For the text-containing cell, return its midpoint in (x, y) coordinate format. 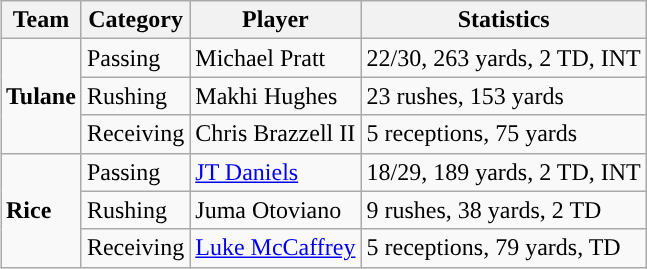
Team (40, 20)
9 rushes, 38 yards, 2 TD (504, 210)
5 receptions, 75 yards (504, 134)
5 receptions, 79 yards, TD (504, 248)
22/30, 263 yards, 2 TD, INT (504, 58)
Category (135, 20)
Juma Otoviano (276, 210)
Chris Brazzell II (276, 134)
Makhi Hughes (276, 96)
Statistics (504, 20)
Luke McCaffrey (276, 248)
23 rushes, 153 yards (504, 96)
Michael Pratt (276, 58)
Player (276, 20)
Rice (40, 210)
JT Daniels (276, 172)
18/29, 189 yards, 2 TD, INT (504, 172)
Tulane (40, 96)
